Return (x, y) of the center of cell containing provided text 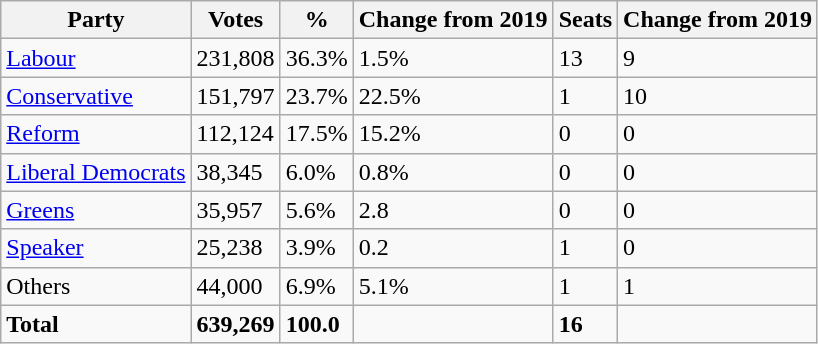
35,957 (236, 210)
% (316, 20)
Conservative (96, 96)
Others (96, 286)
100.0 (316, 324)
Votes (236, 20)
10 (718, 96)
Greens (96, 210)
5.1% (453, 286)
639,269 (236, 324)
38,345 (236, 172)
Liberal Democrats (96, 172)
112,124 (236, 134)
15.2% (453, 134)
25,238 (236, 248)
Reform (96, 134)
Speaker (96, 248)
36.3% (316, 58)
2.8 (453, 210)
23.7% (316, 96)
0.8% (453, 172)
5.6% (316, 210)
Total (96, 324)
22.5% (453, 96)
1.5% (453, 58)
44,000 (236, 286)
3.9% (316, 248)
0.2 (453, 248)
9 (718, 58)
Seats (585, 20)
17.5% (316, 134)
6.9% (316, 286)
6.0% (316, 172)
231,808 (236, 58)
16 (585, 324)
Party (96, 20)
13 (585, 58)
Labour (96, 58)
151,797 (236, 96)
